Locate the cell with the specified text and output its (X, Y) center coordinate. 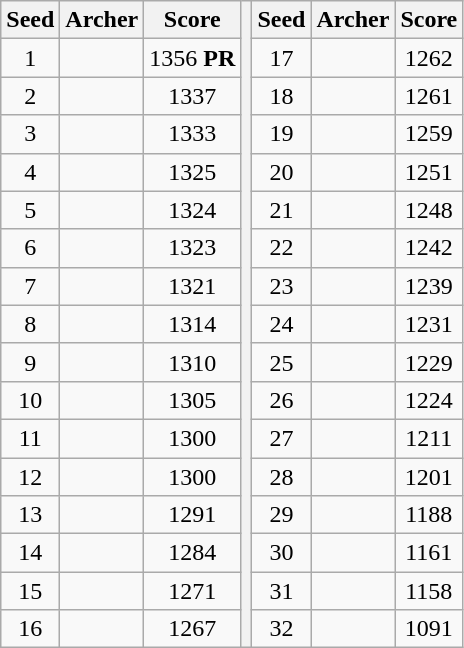
1251 (429, 172)
11 (30, 438)
1284 (192, 553)
1158 (429, 591)
24 (282, 324)
21 (282, 210)
28 (282, 477)
29 (282, 515)
1337 (192, 96)
23 (282, 286)
1324 (192, 210)
27 (282, 438)
1259 (429, 134)
7 (30, 286)
1248 (429, 210)
1211 (429, 438)
6 (30, 248)
1291 (192, 515)
22 (282, 248)
18 (282, 96)
13 (30, 515)
1161 (429, 553)
1314 (192, 324)
1188 (429, 515)
8 (30, 324)
1323 (192, 248)
3 (30, 134)
1239 (429, 286)
9 (30, 362)
26 (282, 400)
1262 (429, 58)
1356 PR (192, 58)
31 (282, 591)
15 (30, 591)
16 (30, 629)
19 (282, 134)
1271 (192, 591)
1091 (429, 629)
20 (282, 172)
17 (282, 58)
1305 (192, 400)
30 (282, 553)
4 (30, 172)
1333 (192, 134)
32 (282, 629)
10 (30, 400)
1242 (429, 248)
1224 (429, 400)
1321 (192, 286)
14 (30, 553)
1310 (192, 362)
5 (30, 210)
1261 (429, 96)
25 (282, 362)
2 (30, 96)
1325 (192, 172)
1231 (429, 324)
1201 (429, 477)
1 (30, 58)
12 (30, 477)
1267 (192, 629)
1229 (429, 362)
